Extract the [X, Y] coordinate from the center of the cell holding the provided text.  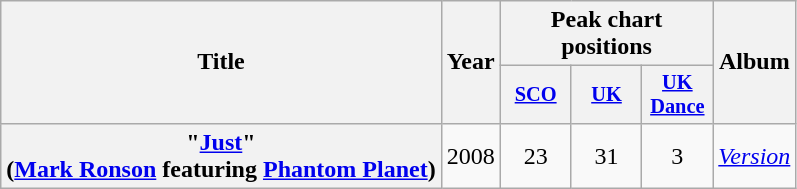
23 [536, 156]
UKDance [678, 95]
UK [606, 95]
3 [678, 156]
Album [754, 62]
Version [754, 156]
2008 [470, 156]
Year [470, 62]
31 [606, 156]
Peak chart positions [606, 34]
SCO [536, 95]
"Just"(Mark Ronson featuring Phantom Planet) [221, 156]
Title [221, 62]
